Locate the cell with the specified text and output its [x, y] center coordinate. 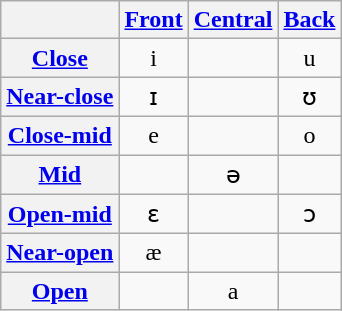
Central [233, 20]
u [310, 58]
Open-mid [60, 214]
ə [233, 174]
ɪ [154, 97]
Front [154, 20]
ɔ [310, 214]
Open [60, 291]
a [233, 291]
ʊ [310, 97]
ɛ [154, 214]
Close-mid [60, 135]
e [154, 135]
æ [154, 253]
i [154, 58]
Near-open [60, 253]
Near-close [60, 97]
Back [310, 20]
o [310, 135]
Close [60, 58]
Mid [60, 174]
